Detect which cell encompasses the target text, then output its [X, Y] center coordinate. 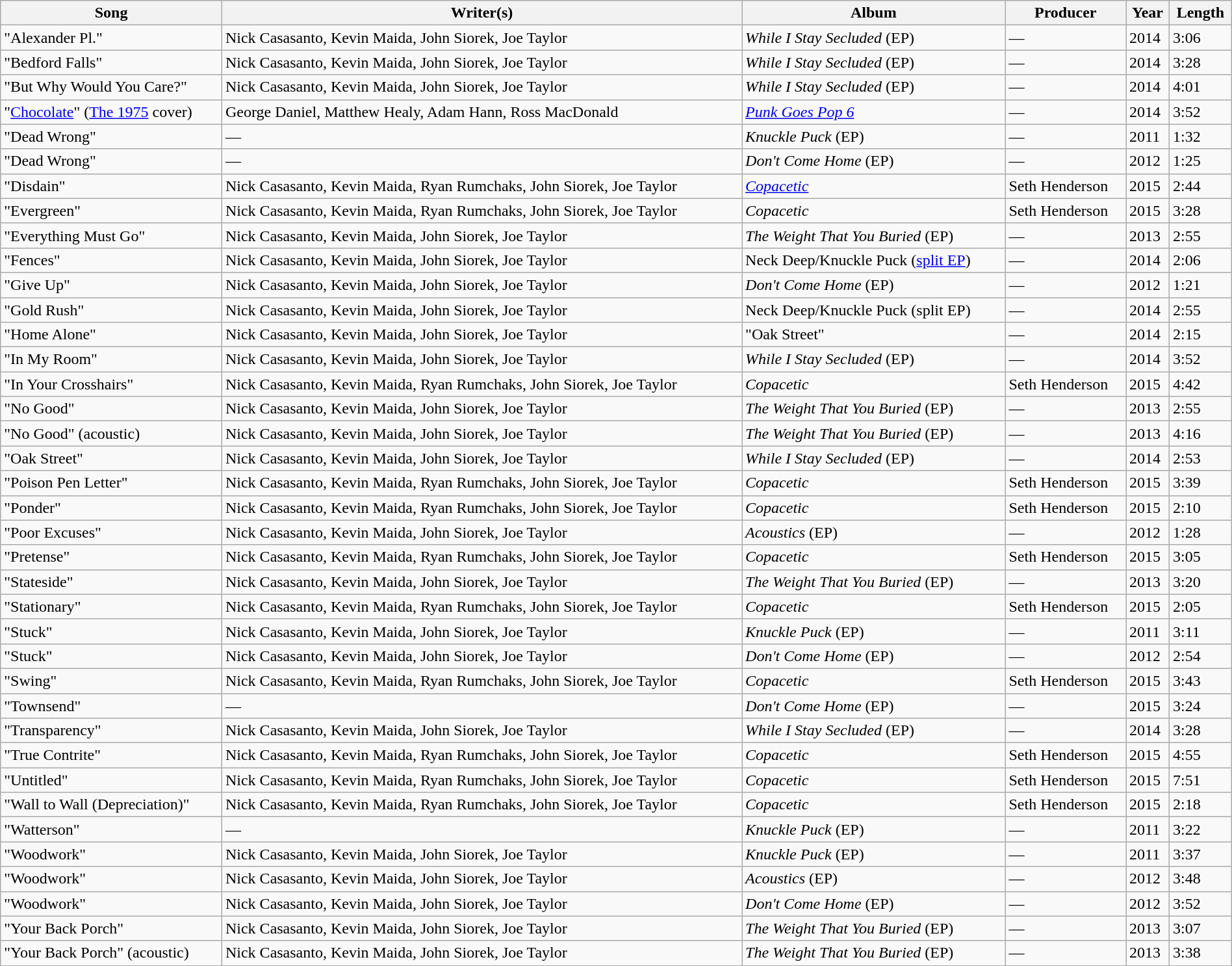
Punk Goes Pop 6 [873, 112]
"Evergreen" [112, 211]
"Fences" [112, 260]
"But Why Would You Care?" [112, 87]
"Alexander Pl." [112, 38]
"Stateside" [112, 582]
3:48 [1200, 879]
Album [873, 13]
"Wall to Wall (Depreciation)" [112, 805]
"Swing" [112, 681]
Producer [1066, 13]
"Townsend" [112, 705]
3:06 [1200, 38]
1:32 [1200, 137]
2:06 [1200, 260]
2:44 [1200, 186]
Length [1200, 13]
4:16 [1200, 434]
"In Your Crosshairs" [112, 384]
"True Contrite" [112, 755]
"Poor Excuses" [112, 532]
4:55 [1200, 755]
"Chocolate" (The 1975 cover) [112, 112]
2:15 [1200, 335]
1:28 [1200, 532]
3:20 [1200, 582]
3:24 [1200, 705]
George Daniel, Matthew Healy, Adam Hann, Ross MacDonald [481, 112]
"No Good" (acoustic) [112, 434]
1:21 [1200, 285]
"Disdain" [112, 186]
Year [1148, 13]
2:18 [1200, 805]
"Gold Rush" [112, 310]
"Give Up" [112, 285]
"In My Room" [112, 359]
Song [112, 13]
4:01 [1200, 87]
2:10 [1200, 508]
7:51 [1200, 780]
3:05 [1200, 557]
"Ponder" [112, 508]
2:05 [1200, 607]
3:43 [1200, 681]
3:39 [1200, 483]
"Everything Must Go" [112, 235]
"Your Back Porch" [112, 928]
3:11 [1200, 631]
2:54 [1200, 656]
"Transparency" [112, 731]
"Pretense" [112, 557]
1:25 [1200, 161]
4:42 [1200, 384]
3:38 [1200, 953]
"Untitled" [112, 780]
3:37 [1200, 854]
"Your Back Porch" (acoustic) [112, 953]
"Poison Pen Letter" [112, 483]
Writer(s) [481, 13]
"Watterson" [112, 829]
"Bedford Falls" [112, 62]
"Stationary" [112, 607]
3:22 [1200, 829]
3:07 [1200, 928]
"Home Alone" [112, 335]
"No Good" [112, 409]
2:53 [1200, 458]
